Output the (X, Y) coordinate of the center of the cell containing the given text.  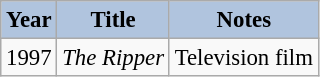
1997 (29, 58)
Notes (244, 20)
The Ripper (113, 58)
Year (29, 20)
Television film (244, 58)
Title (113, 20)
